From the cell containing the given text, extract its center point as [X, Y] coordinate. 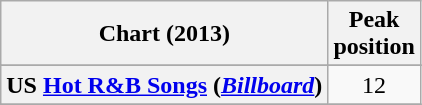
Chart (2013) [164, 34]
Peakposition [374, 34]
12 [374, 85]
US Hot R&B Songs (Billboard) [164, 85]
